Detect which cell encompasses the target text, then output its [X, Y] center coordinate. 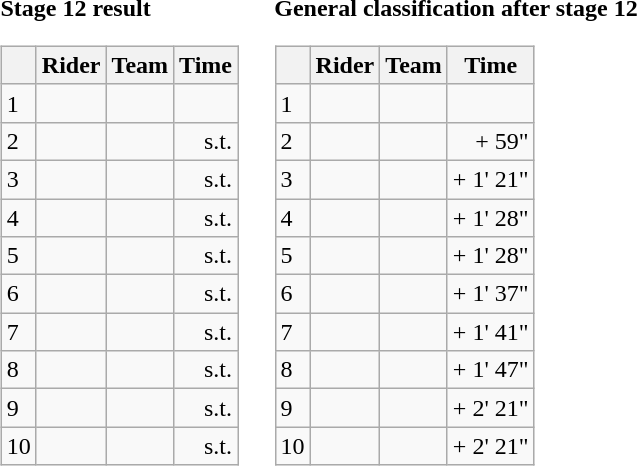
+ 1' 21" [490, 179]
+ 1' 47" [490, 370]
+ 1' 37" [490, 294]
+ 1' 41" [490, 332]
+ 59" [490, 141]
